Return (X, Y) of the center of cell containing provided text 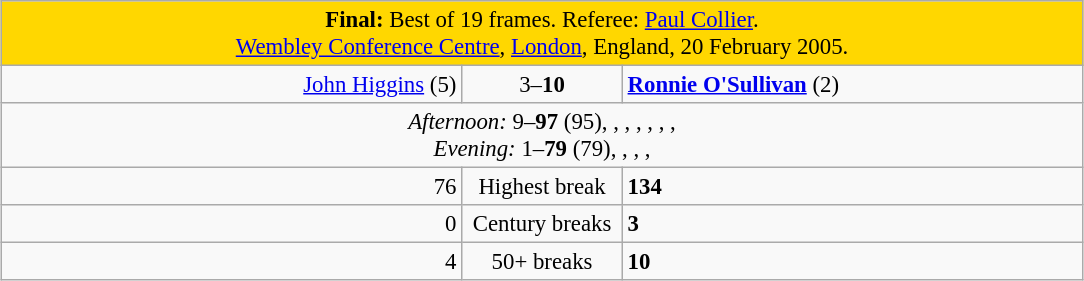
4 (232, 262)
3–10 (542, 85)
Ronnie O'Sullivan (2) (852, 85)
Final: Best of 19 frames. Referee: Paul Collier.Wembley Conference Centre, London, England, 20 February 2005. (542, 34)
3 (852, 224)
0 (232, 224)
Afternoon: 9–97 (95), , , , , , , Evening: 1–79 (79), , , , (542, 136)
50+ breaks (542, 262)
76 (232, 187)
10 (852, 262)
134 (852, 187)
Highest break (542, 187)
John Higgins (5) (232, 85)
Century breaks (542, 224)
